From the cell containing the given text, extract its center point as (X, Y) coordinate. 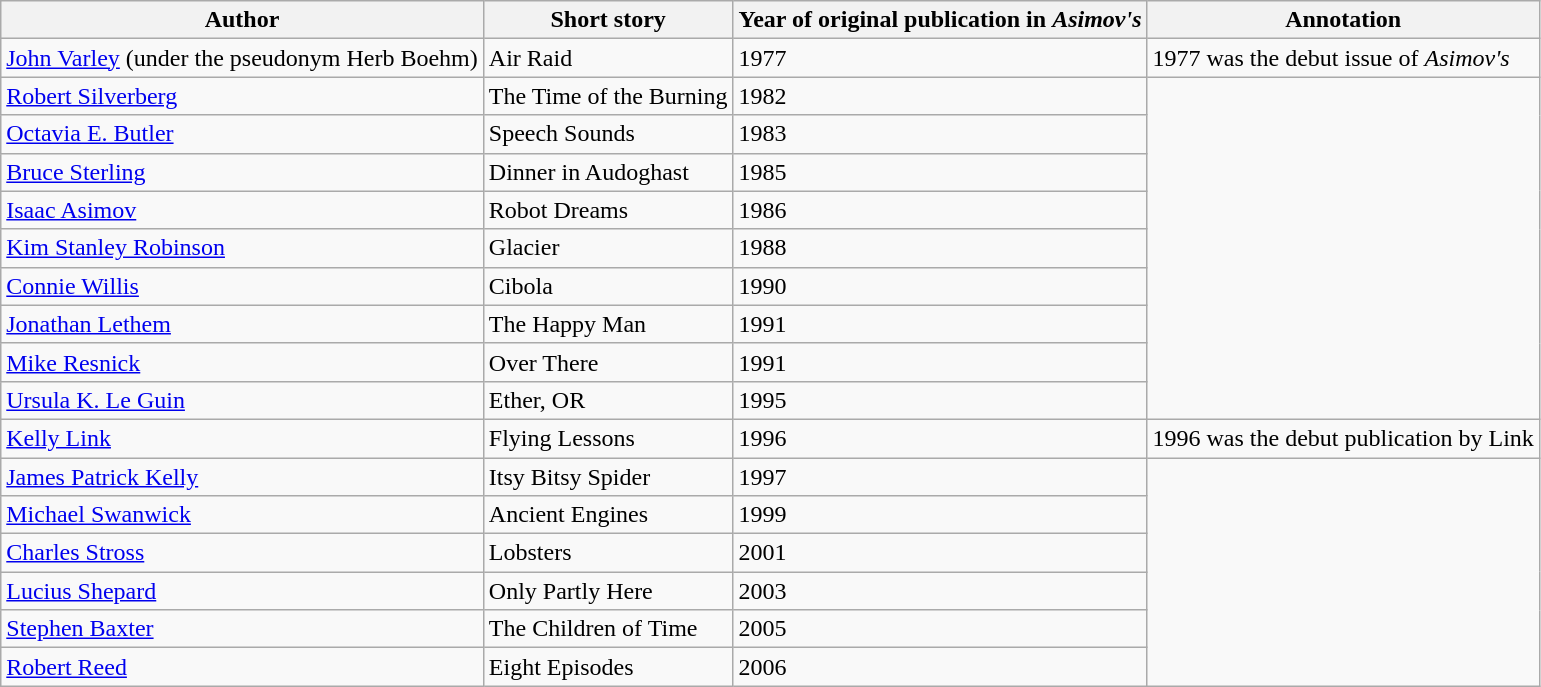
1990 (940, 286)
The Happy Man (608, 324)
1996 (940, 438)
Annotation (1343, 20)
1997 (940, 477)
Connie Willis (242, 286)
Short story (608, 20)
Robot Dreams (608, 210)
1982 (940, 96)
1986 (940, 210)
2005 (940, 629)
Over There (608, 362)
Ancient Engines (608, 515)
Lobsters (608, 553)
James Patrick Kelly (242, 477)
Glacier (608, 248)
Ether, OR (608, 400)
John Varley (under the pseudonym Herb Boehm) (242, 58)
2001 (940, 553)
Cibola (608, 286)
Flying Lessons (608, 438)
Jonathan Lethem (242, 324)
The Time of the Burning (608, 96)
1977 (940, 58)
1999 (940, 515)
Michael Swanwick (242, 515)
Stephen Baxter (242, 629)
1988 (940, 248)
Isaac Asimov (242, 210)
Charles Stross (242, 553)
Only Partly Here (608, 591)
Bruce Sterling (242, 172)
Ursula K. Le Guin (242, 400)
2006 (940, 667)
1996 was the debut publication by Link (1343, 438)
Year of original publication in Asimov's (940, 20)
1977 was the debut issue of Asimov's (1343, 58)
1985 (940, 172)
Air Raid (608, 58)
Dinner in Audoghast (608, 172)
Author (242, 20)
Eight Episodes (608, 667)
1995 (940, 400)
Mike Resnick (242, 362)
Lucius Shepard (242, 591)
Itsy Bitsy Spider (608, 477)
Kelly Link (242, 438)
1983 (940, 134)
Kim Stanley Robinson (242, 248)
Speech Sounds (608, 134)
2003 (940, 591)
Robert Reed (242, 667)
The Children of Time (608, 629)
Octavia E. Butler (242, 134)
Robert Silverberg (242, 96)
